For the text-containing cell, return its midpoint in (x, y) coordinate format. 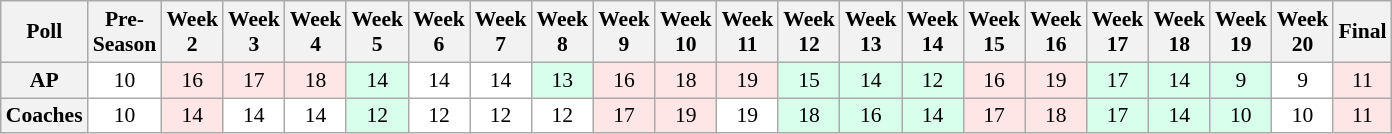
Week12 (809, 32)
Week2 (192, 32)
Week7 (501, 32)
Week16 (1056, 32)
Final (1362, 32)
Week10 (686, 32)
Week4 (316, 32)
Pre-Season (125, 32)
Week18 (1179, 32)
Week8 (562, 32)
Week14 (933, 32)
Week20 (1303, 32)
Week15 (994, 32)
Week17 (1118, 32)
Week3 (254, 32)
Week11 (748, 32)
Week9 (624, 32)
Week5 (377, 32)
Coaches (44, 116)
AP (44, 80)
Week6 (439, 32)
13 (562, 80)
Week19 (1241, 32)
Poll (44, 32)
Week13 (871, 32)
15 (809, 80)
